Extract the [X, Y] coordinate from the center of the cell holding the provided text.  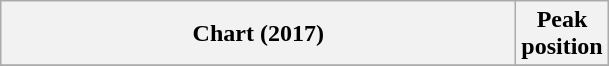
Peakposition [562, 34]
Chart (2017) [258, 34]
